Find where the given text appears and provide that cell's center as (x, y) coordinate. 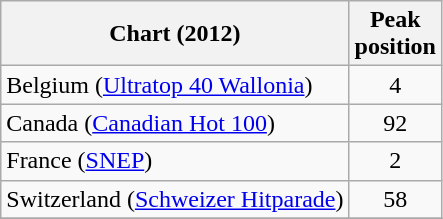
Canada (Canadian Hot 100) (175, 123)
2 (395, 161)
4 (395, 85)
Chart (2012) (175, 34)
Belgium (Ultratop 40 Wallonia) (175, 85)
Switzerland (Schweizer Hitparade) (175, 199)
Peakposition (395, 34)
58 (395, 199)
France (SNEP) (175, 161)
92 (395, 123)
